Locate the cell with the specified text and output its (x, y) center coordinate. 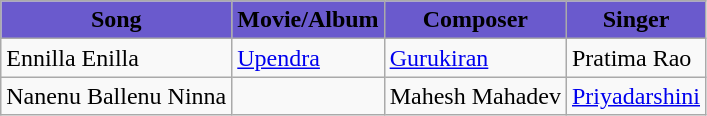
Composer (475, 20)
Gurukiran (475, 58)
Upendra (308, 58)
Priyadarshini (636, 96)
Ennilla Enilla (116, 58)
Song (116, 20)
Pratima Rao (636, 58)
Mahesh Mahadev (475, 96)
Singer (636, 20)
Nanenu Ballenu Ninna (116, 96)
Movie/Album (308, 20)
